For the text-containing cell, return its midpoint in (X, Y) coordinate format. 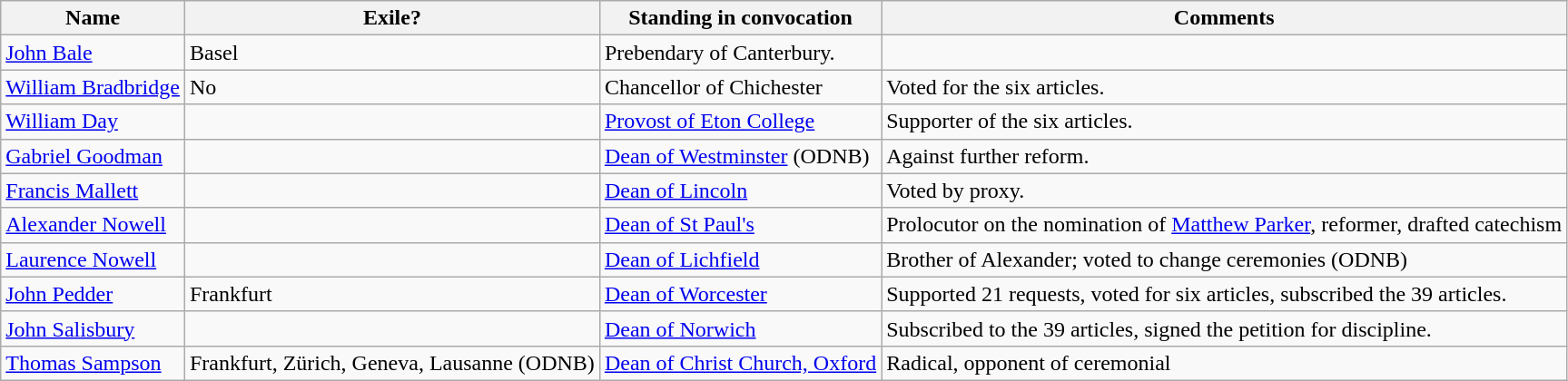
Dean of Lincoln (740, 190)
Chancellor of Chichester (740, 87)
Prebendary of Canterbury. (740, 53)
Comments (1224, 18)
John Salisbury (93, 328)
Prolocutor on the nomination of Matthew Parker, reformer, drafted catechism (1224, 225)
John Bale (93, 53)
Supported 21 requests, voted for six articles, subscribed the 39 articles. (1224, 294)
Subscribed to the 39 articles, signed the petition for discipline. (1224, 328)
Supporter of the six articles. (1224, 122)
Gabriel Goodman (93, 156)
Dean of Westminster (ODNB) (740, 156)
Laurence Nowell (93, 259)
Radical, opponent of ceremonial (1224, 363)
Voted by proxy. (1224, 190)
Name (93, 18)
Standing in convocation (740, 18)
William Bradbridge (93, 87)
Dean of Christ Church, Oxford (740, 363)
Exile? (392, 18)
No (392, 87)
John Pedder (93, 294)
Voted for the six articles. (1224, 87)
Alexander Nowell (93, 225)
Francis Mallett (93, 190)
Basel (392, 53)
Against further reform. (1224, 156)
Frankfurt (392, 294)
Dean of Norwich (740, 328)
Thomas Sampson (93, 363)
Provost of Eton College (740, 122)
Dean of St Paul's (740, 225)
William Day (93, 122)
Dean of Lichfield (740, 259)
Dean of Worcester (740, 294)
Frankfurt, Zürich, Geneva, Lausanne (ODNB) (392, 363)
Brother of Alexander; voted to change ceremonies (ODNB) (1224, 259)
